From the cell containing the given text, extract its center point as (X, Y) coordinate. 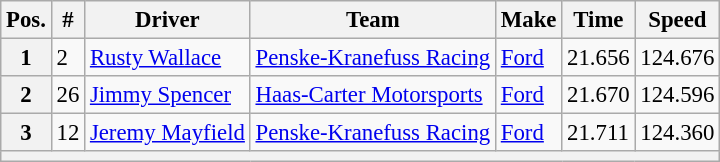
Team (372, 20)
26 (68, 95)
Pos. (26, 20)
Jeremy Mayfield (168, 133)
3 (26, 133)
21.711 (598, 133)
124.676 (678, 58)
# (68, 20)
Speed (678, 20)
21.670 (598, 95)
Time (598, 20)
21.656 (598, 58)
Jimmy Spencer (168, 95)
12 (68, 133)
Driver (168, 20)
124.596 (678, 95)
124.360 (678, 133)
1 (26, 58)
Haas-Carter Motorsports (372, 95)
Make (528, 20)
Rusty Wallace (168, 58)
